Search for the cell housing the specified text and yield its [X, Y] center coordinate. 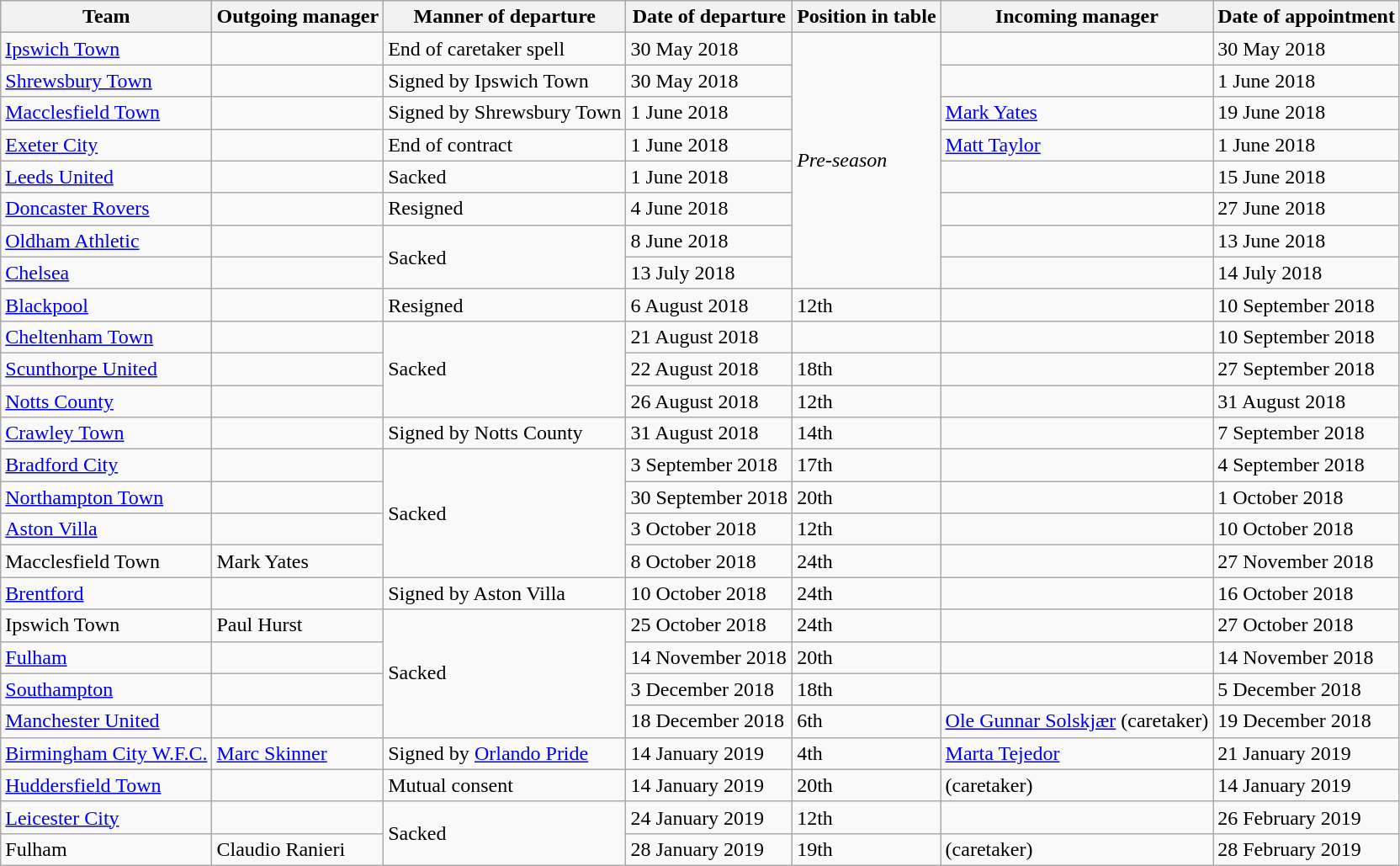
26 February 2019 [1307, 817]
21 August 2018 [709, 337]
25 October 2018 [709, 625]
Brentford [106, 593]
Incoming manager [1077, 17]
Scunthorpe United [106, 369]
4 September 2018 [1307, 465]
6 August 2018 [709, 305]
27 October 2018 [1307, 625]
27 September 2018 [1307, 369]
Signed by Orlando Pride [505, 753]
Chelsea [106, 273]
8 October 2018 [709, 561]
19th [867, 849]
Manner of departure [505, 17]
27 November 2018 [1307, 561]
Crawley Town [106, 433]
Cheltenham Town [106, 337]
26 August 2018 [709, 401]
Ole Gunnar Solskjær (caretaker) [1077, 721]
Bradford City [106, 465]
14th [867, 433]
15 June 2018 [1307, 177]
27 June 2018 [1307, 209]
Huddersfield Town [106, 785]
3 December 2018 [709, 689]
16 October 2018 [1307, 593]
Birmingham City W.F.C. [106, 753]
Position in table [867, 17]
24 January 2019 [709, 817]
Outgoing manager [298, 17]
Southampton [106, 689]
Claudio Ranieri [298, 849]
13 June 2018 [1307, 241]
7 September 2018 [1307, 433]
End of contract [505, 145]
End of caretaker spell [505, 49]
18 December 2018 [709, 721]
Signed by Notts County [505, 433]
19 June 2018 [1307, 113]
30 September 2018 [709, 497]
1 October 2018 [1307, 497]
28 February 2019 [1307, 849]
28 January 2019 [709, 849]
19 December 2018 [1307, 721]
Shrewsbury Town [106, 81]
Manchester United [106, 721]
Team [106, 17]
Signed by Aston Villa [505, 593]
Pre-season [867, 161]
Date of appointment [1307, 17]
4th [867, 753]
Marc Skinner [298, 753]
Blackpool [106, 305]
Signed by Shrewsbury Town [505, 113]
3 October 2018 [709, 529]
21 January 2019 [1307, 753]
Notts County [106, 401]
Exeter City [106, 145]
5 December 2018 [1307, 689]
Paul Hurst [298, 625]
Doncaster Rovers [106, 209]
13 July 2018 [709, 273]
Northampton Town [106, 497]
4 June 2018 [709, 209]
Date of departure [709, 17]
6th [867, 721]
Oldham Athletic [106, 241]
Matt Taylor [1077, 145]
17th [867, 465]
3 September 2018 [709, 465]
8 June 2018 [709, 241]
22 August 2018 [709, 369]
Leicester City [106, 817]
Mutual consent [505, 785]
Signed by Ipswich Town [505, 81]
14 July 2018 [1307, 273]
Aston Villa [106, 529]
Marta Tejedor [1077, 753]
Leeds United [106, 177]
